Identify which cell holds the provided text, then report its [x, y] central coordinate. 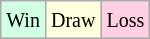
Loss [126, 20]
Draw [72, 20]
Win [24, 20]
